Locate the cell with the specified text and output its [X, Y] center coordinate. 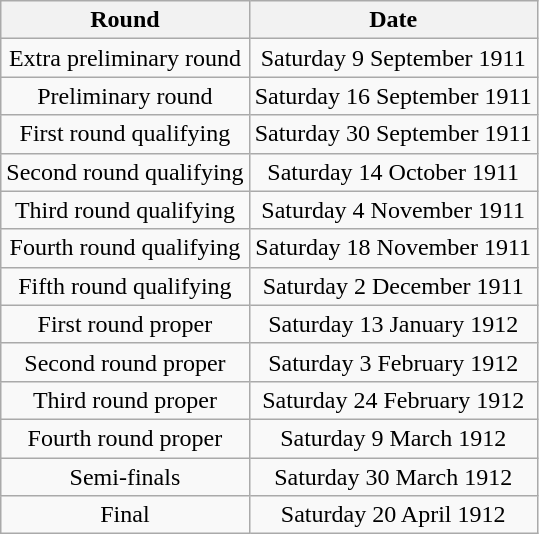
Final [125, 515]
Date [393, 20]
Saturday 3 February 1912 [393, 362]
Extra preliminary round [125, 58]
First round proper [125, 324]
Second round proper [125, 362]
Fourth round qualifying [125, 248]
Saturday 18 November 1911 [393, 248]
Saturday 30 September 1911 [393, 134]
First round qualifying [125, 134]
Saturday 30 March 1912 [393, 477]
Round [125, 20]
Preliminary round [125, 96]
Saturday 4 November 1911 [393, 210]
Second round qualifying [125, 172]
Fourth round proper [125, 438]
Third round proper [125, 400]
Semi-finals [125, 477]
Saturday 16 September 1911 [393, 96]
Saturday 20 April 1912 [393, 515]
Saturday 24 February 1912 [393, 400]
Saturday 2 December 1911 [393, 286]
Saturday 9 March 1912 [393, 438]
Saturday 9 September 1911 [393, 58]
Saturday 13 January 1912 [393, 324]
Third round qualifying [125, 210]
Saturday 14 October 1911 [393, 172]
Fifth round qualifying [125, 286]
